Pinpoint the cell where the given text exists, returning its [x, y] midpoint coordinate. 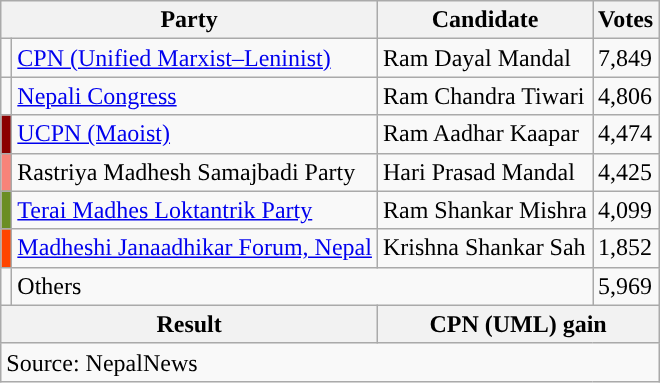
Ram Shankar Mishra [484, 210]
Terai Madhes Loktantrik Party [195, 210]
Ram Aadhar Kaapar [484, 134]
Rastriya Madhesh Samajbadi Party [195, 172]
4,474 [625, 134]
1,852 [625, 248]
Party [190, 20]
CPN (Unified Marxist–Leninist) [195, 58]
7,849 [625, 58]
Nepali Congress [195, 96]
Krishna Shankar Sah [484, 248]
Source: NepalNews [330, 362]
4,099 [625, 210]
4,425 [625, 172]
4,806 [625, 96]
Others [302, 286]
Hari Prasad Mandal [484, 172]
Candidate [484, 20]
5,969 [625, 286]
CPN (UML) gain [518, 324]
Votes [625, 20]
Ram Dayal Mandal [484, 58]
UCPN (Maoist) [195, 134]
Madheshi Janaadhikar Forum, Nepal [195, 248]
Result [190, 324]
Ram Chandra Tiwari [484, 96]
